Detect which cell encompasses the target text, then output its [x, y] center coordinate. 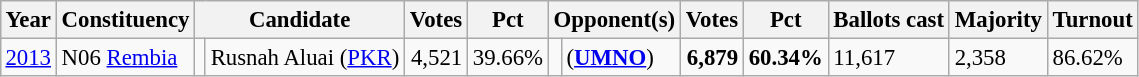
60.34% [786, 57]
39.66% [508, 57]
Year [28, 20]
6,879 [712, 57]
Majority [998, 20]
11,617 [888, 57]
(UMNO) [620, 57]
N06 Rembia [125, 57]
Turnout [1092, 20]
4,521 [436, 57]
2,358 [998, 57]
2013 [28, 57]
Constituency [125, 20]
Opponent(s) [614, 20]
86.62% [1092, 57]
Rusnah Aluai (PKR) [304, 57]
Candidate [300, 20]
Ballots cast [888, 20]
